Scan for the cell matching the given text and deliver its [X, Y] coordinate at center. 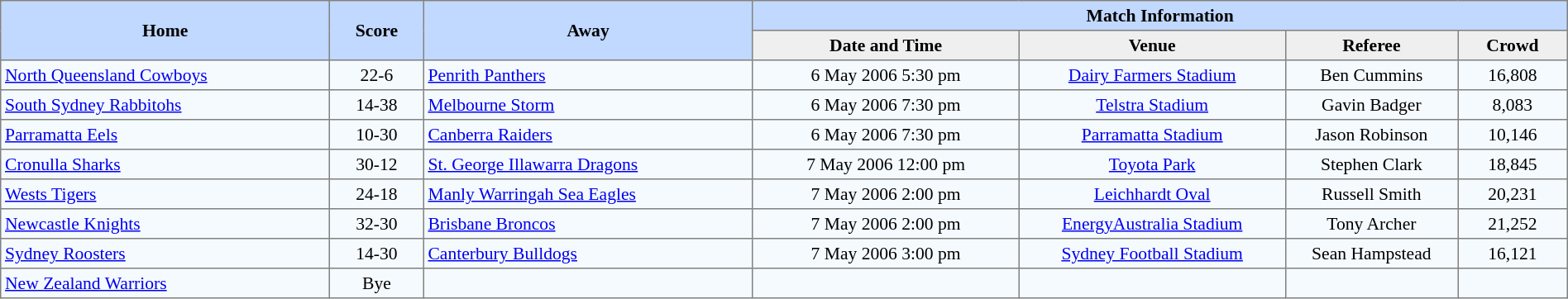
21,252 [1513, 224]
6 May 2006 5:30 pm [886, 75]
10,146 [1513, 135]
Sean Hampstead [1371, 254]
18,845 [1513, 164]
Penrith Panthers [588, 75]
14-38 [377, 105]
Date and Time [886, 45]
Brisbane Broncos [588, 224]
Gavin Badger [1371, 105]
Toyota Park [1152, 164]
Parramatta Eels [165, 135]
Home [165, 31]
Jason Robinson [1371, 135]
16,121 [1513, 254]
Away [588, 31]
Cronulla Sharks [165, 164]
EnergyAustralia Stadium [1152, 224]
Canterbury Bulldogs [588, 254]
Crowd [1513, 45]
Referee [1371, 45]
20,231 [1513, 194]
Telstra Stadium [1152, 105]
22-6 [377, 75]
St. George Illawarra Dragons [588, 164]
Newcastle Knights [165, 224]
Wests Tigers [165, 194]
10-30 [377, 135]
Sydney Roosters [165, 254]
Tony Archer [1371, 224]
30-12 [377, 164]
16,808 [1513, 75]
Leichhardt Oval [1152, 194]
Stephen Clark [1371, 164]
North Queensland Cowboys [165, 75]
Manly Warringah Sea Eagles [588, 194]
32-30 [377, 224]
24-18 [377, 194]
7 May 2006 3:00 pm [886, 254]
Sydney Football Stadium [1152, 254]
8,083 [1513, 105]
Russell Smith [1371, 194]
14-30 [377, 254]
Match Information [1159, 16]
Dairy Farmers Stadium [1152, 75]
Melbourne Storm [588, 105]
Venue [1152, 45]
Parramatta Stadium [1152, 135]
Canberra Raiders [588, 135]
Ben Cummins [1371, 75]
New Zealand Warriors [165, 283]
South Sydney Rabbitohs [165, 105]
7 May 2006 12:00 pm [886, 164]
Bye [377, 283]
Score [377, 31]
